For the text-containing cell, return its midpoint in (X, Y) coordinate format. 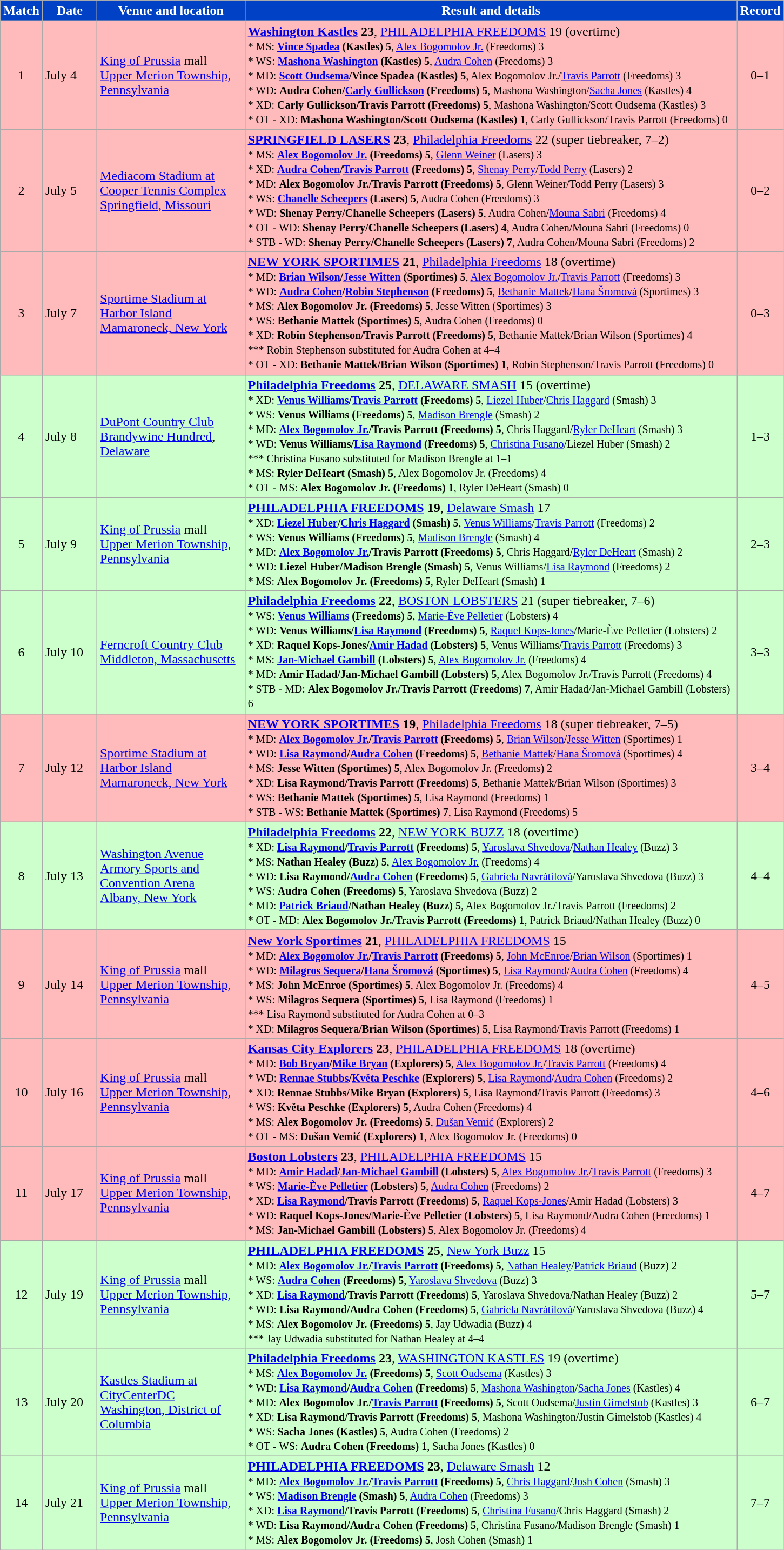
July 4 (69, 75)
July 20 (69, 1402)
6–7 (760, 1402)
5 (22, 544)
Mediacom Stadium at Cooper Tennis ComplexSpringfield, Missouri (171, 190)
5–7 (760, 1294)
0–3 (760, 314)
0–2 (760, 190)
4–6 (760, 1092)
Kastles Stadium at CityCenterDCWashington, District of Columbia (171, 1402)
Ferncroft Country ClubMiddleton, Massachusetts (171, 652)
Date (69, 11)
6 (22, 652)
14 (22, 1503)
13 (22, 1402)
July 13 (69, 876)
0–1 (760, 75)
July 21 (69, 1503)
Washington Avenue Armory Sports and Convention ArenaAlbany, New York (171, 876)
July 14 (69, 984)
2–3 (760, 544)
July 8 (69, 436)
3–3 (760, 652)
July 12 (69, 768)
2 (22, 190)
July 5 (69, 190)
1 (22, 75)
10 (22, 1092)
3 (22, 314)
July 10 (69, 652)
4 (22, 436)
12 (22, 1294)
8 (22, 876)
4–5 (760, 984)
July 19 (69, 1294)
Match (22, 11)
1–3 (760, 436)
Venue and location (171, 11)
9 (22, 984)
July 9 (69, 544)
4–4 (760, 876)
7–7 (760, 1503)
Record (760, 11)
Result and details (491, 11)
July 16 (69, 1092)
July 7 (69, 314)
7 (22, 768)
11 (22, 1193)
4–7 (760, 1193)
DuPont Country ClubBrandywine Hundred, Delaware (171, 436)
3–4 (760, 768)
July 17 (69, 1193)
